Identify which cell holds the provided text, then report its (x, y) central coordinate. 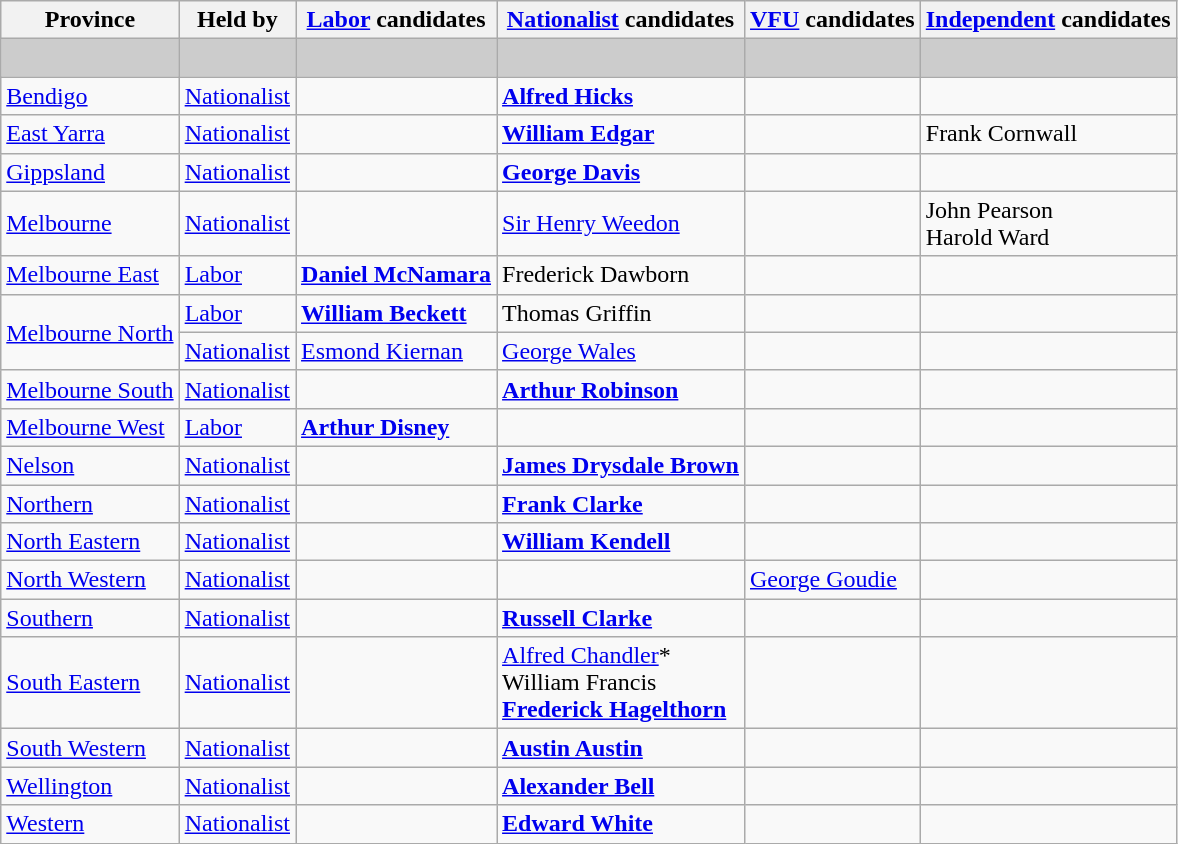
William Beckett (396, 313)
Thomas Griffin (621, 313)
George Davis (621, 172)
Alfred Chandler* William Francis Frederick Hagelthorn (621, 683)
Melbourne South (90, 389)
Held by (237, 20)
South Western (90, 748)
Arthur Robinson (621, 389)
Southern (90, 618)
Labor candidates (396, 20)
Bendigo (90, 96)
Austin Austin (621, 748)
Russell Clarke (621, 618)
Alfred Hicks (621, 96)
Frederick Dawborn (621, 275)
Melbourne East (90, 275)
Frank Cornwall (1048, 134)
Arthur Disney (396, 427)
George Wales (621, 351)
John Pearson Harold Ward (1048, 224)
George Goudie (832, 580)
Gippsland (90, 172)
VFU candidates (832, 20)
Nationalist candidates (621, 20)
North Western (90, 580)
Alexander Bell (621, 786)
East Yarra (90, 134)
Esmond Kiernan (396, 351)
Frank Clarke (621, 503)
Daniel McNamara (396, 275)
James Drysdale Brown (621, 465)
Melbourne (90, 224)
Northern (90, 503)
Sir Henry Weedon (621, 224)
Edward White (621, 824)
William Kendell (621, 542)
North Eastern (90, 542)
William Edgar (621, 134)
Nelson (90, 465)
Wellington (90, 786)
South Eastern (90, 683)
Melbourne West (90, 427)
Western (90, 824)
Independent candidates (1048, 20)
Province (90, 20)
Melbourne North (90, 332)
